Locate the cell with the specified text and output its (X, Y) center coordinate. 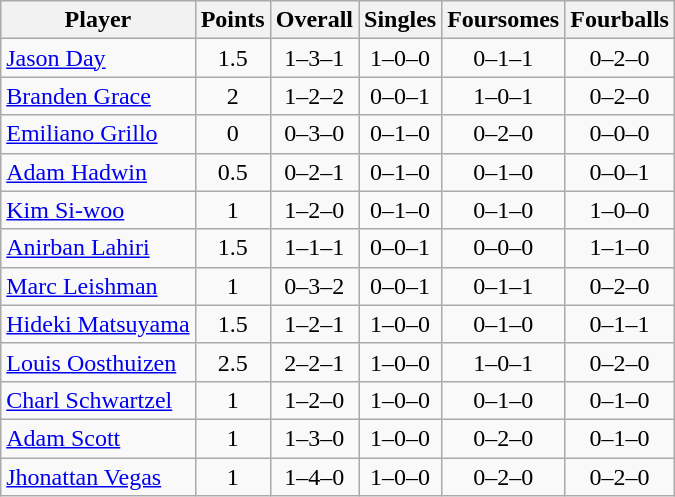
Emiliano Grillo (98, 134)
Charl Schwartzel (98, 400)
1–2–2 (314, 96)
0 (232, 134)
Marc Leishman (98, 286)
Foursomes (504, 20)
Anirban Lahiri (98, 248)
Adam Scott (98, 438)
Jhonattan Vegas (98, 477)
Louis Oosthuizen (98, 362)
1–1–1 (314, 248)
Adam Hadwin (98, 172)
Singles (400, 20)
0–3–2 (314, 286)
1–3–1 (314, 58)
1–4–0 (314, 477)
1–3–0 (314, 438)
Fourballs (620, 20)
Kim Si-woo (98, 210)
Hideki Matsuyama (98, 324)
Jason Day (98, 58)
0–2–1 (314, 172)
0.5 (232, 172)
2 (232, 96)
Overall (314, 20)
1–1–0 (620, 248)
0–3–0 (314, 134)
2–2–1 (314, 362)
Branden Grace (98, 96)
1–2–1 (314, 324)
Points (232, 20)
Player (98, 20)
2.5 (232, 362)
